Return (X, Y) of the center of cell containing provided text 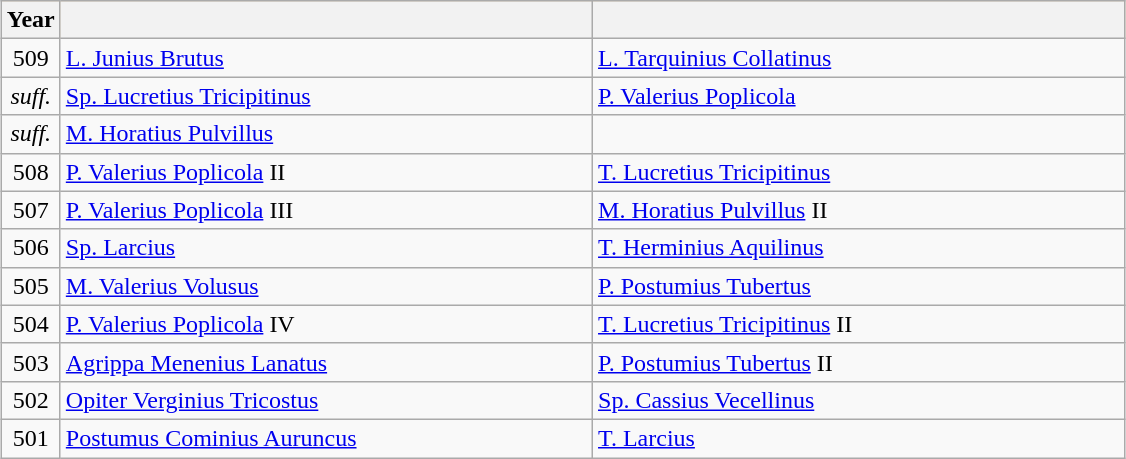
T. Lucretius Tricipitinus (859, 172)
Year (30, 20)
P. Postumius Tubertus (859, 286)
501 (30, 438)
507 (30, 210)
Opiter Verginius Tricostus (326, 400)
506 (30, 248)
L. Tarquinius Collatinus (859, 58)
M. Valerius Volusus (326, 286)
P. Valerius Poplicola II (326, 172)
T. Lucretius Tricipitinus II (859, 324)
504 (30, 324)
502 (30, 400)
Postumus Cominius Auruncus (326, 438)
P. Postumius Tubertus II (859, 362)
508 (30, 172)
Sp. Lucretius Tricipitinus (326, 96)
Sp. Cassius Vecellinus (859, 400)
P. Valerius Poplicola (859, 96)
P. Valerius Poplicola III (326, 210)
T. Larcius (859, 438)
509 (30, 58)
Sp. Larcius (326, 248)
T. Herminius Aquilinus (859, 248)
M. Horatius Pulvillus (326, 134)
505 (30, 286)
Agrippa Menenius Lanatus (326, 362)
L. Junius Brutus (326, 58)
P. Valerius Poplicola IV (326, 324)
M. Horatius Pulvillus II (859, 210)
503 (30, 362)
